From the cell containing the given text, extract its center point as [x, y] coordinate. 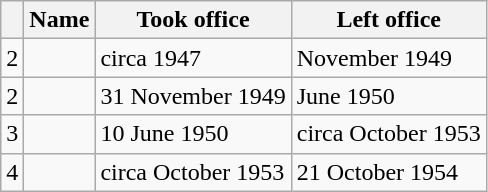
Name [60, 20]
21 October 1954 [388, 172]
June 1950 [388, 96]
Left office [388, 20]
4 [12, 172]
3 [12, 134]
Took office [193, 20]
31 November 1949 [193, 96]
10 June 1950 [193, 134]
November 1949 [388, 58]
circa 1947 [193, 58]
